Pinpoint the cell where the given text exists, returning its (x, y) midpoint coordinate. 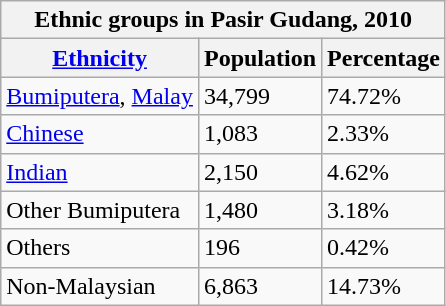
Indian (100, 172)
Other Bumiputera (100, 210)
1,480 (260, 210)
196 (260, 248)
74.72% (384, 96)
Others (100, 248)
Population (260, 58)
Ethnicity (100, 58)
1,083 (260, 134)
4.62% (384, 172)
14.73% (384, 286)
34,799 (260, 96)
2.33% (384, 134)
Non-Malaysian (100, 286)
3.18% (384, 210)
0.42% (384, 248)
6,863 (260, 286)
Percentage (384, 58)
2,150 (260, 172)
Ethnic groups in Pasir Gudang, 2010 (224, 20)
Chinese (100, 134)
Bumiputera, Malay (100, 96)
